Identify which cell holds the provided text, then report its [x, y] central coordinate. 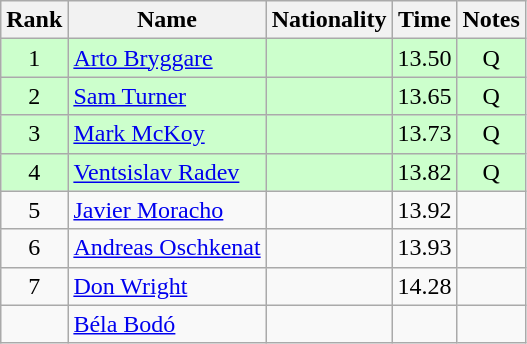
Ventsislav Radev [167, 172]
7 [34, 286]
13.82 [424, 172]
Don Wright [167, 286]
Arto Bryggare [167, 58]
Notes [491, 20]
13.93 [424, 248]
Mark McKoy [167, 134]
13.50 [424, 58]
Rank [34, 20]
2 [34, 96]
Nationality [329, 20]
13.73 [424, 134]
Javier Moracho [167, 210]
Name [167, 20]
1 [34, 58]
13.65 [424, 96]
Time [424, 20]
6 [34, 248]
Béla Bodó [167, 324]
Sam Turner [167, 96]
Andreas Oschkenat [167, 248]
3 [34, 134]
14.28 [424, 286]
5 [34, 210]
4 [34, 172]
13.92 [424, 210]
